Return [x, y] of the center of cell containing provided text 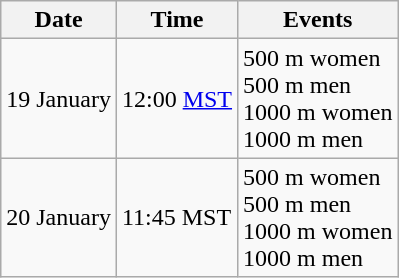
19 January [59, 98]
11:45 MST [176, 218]
Events [318, 20]
Time [176, 20]
12:00 MST [176, 98]
Date [59, 20]
20 January [59, 218]
